Scan for the cell matching the given text and deliver its (X, Y) coordinate at center. 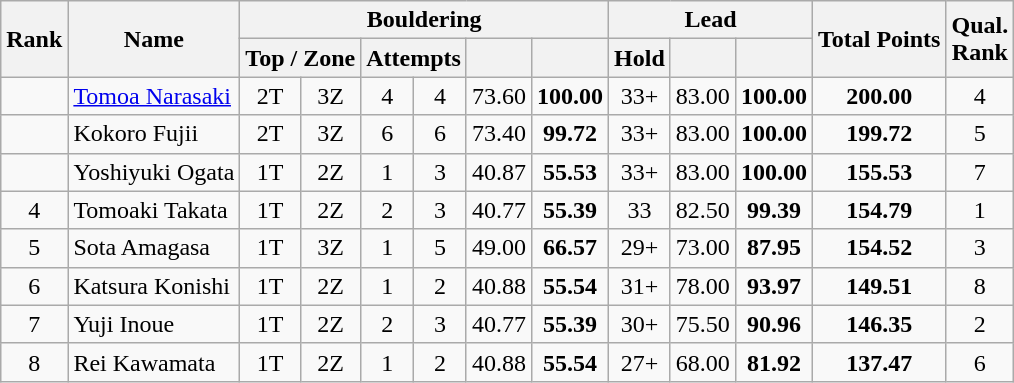
Sota Amagasa (154, 248)
30+ (640, 324)
87.95 (774, 248)
66.57 (570, 248)
Rank (34, 39)
33 (640, 210)
93.97 (774, 286)
73.60 (498, 96)
Qual.Rank (980, 39)
155.53 (879, 172)
90.96 (774, 324)
200.00 (879, 96)
81.92 (774, 362)
Kokoro Fujii (154, 134)
154.52 (879, 248)
27+ (640, 362)
149.51 (879, 286)
Yuji Inoue (154, 324)
Rei Kawamata (154, 362)
49.00 (498, 248)
82.50 (702, 210)
Tomoa Narasaki (154, 96)
78.00 (702, 286)
146.35 (879, 324)
Top / Zone (300, 58)
Name (154, 39)
40.87 (498, 172)
75.50 (702, 324)
99.72 (570, 134)
68.00 (702, 362)
Bouldering (424, 20)
99.39 (774, 210)
154.79 (879, 210)
Tomoaki Takata (154, 210)
Lead (711, 20)
73.40 (498, 134)
29+ (640, 248)
73.00 (702, 248)
199.72 (879, 134)
Total Points (879, 39)
Yoshiyuki Ogata (154, 172)
137.47 (879, 362)
Hold (640, 58)
Attempts (414, 58)
31+ (640, 286)
Katsura Konishi (154, 286)
55.53 (570, 172)
